Locate the cell with the specified text and output its [x, y] center coordinate. 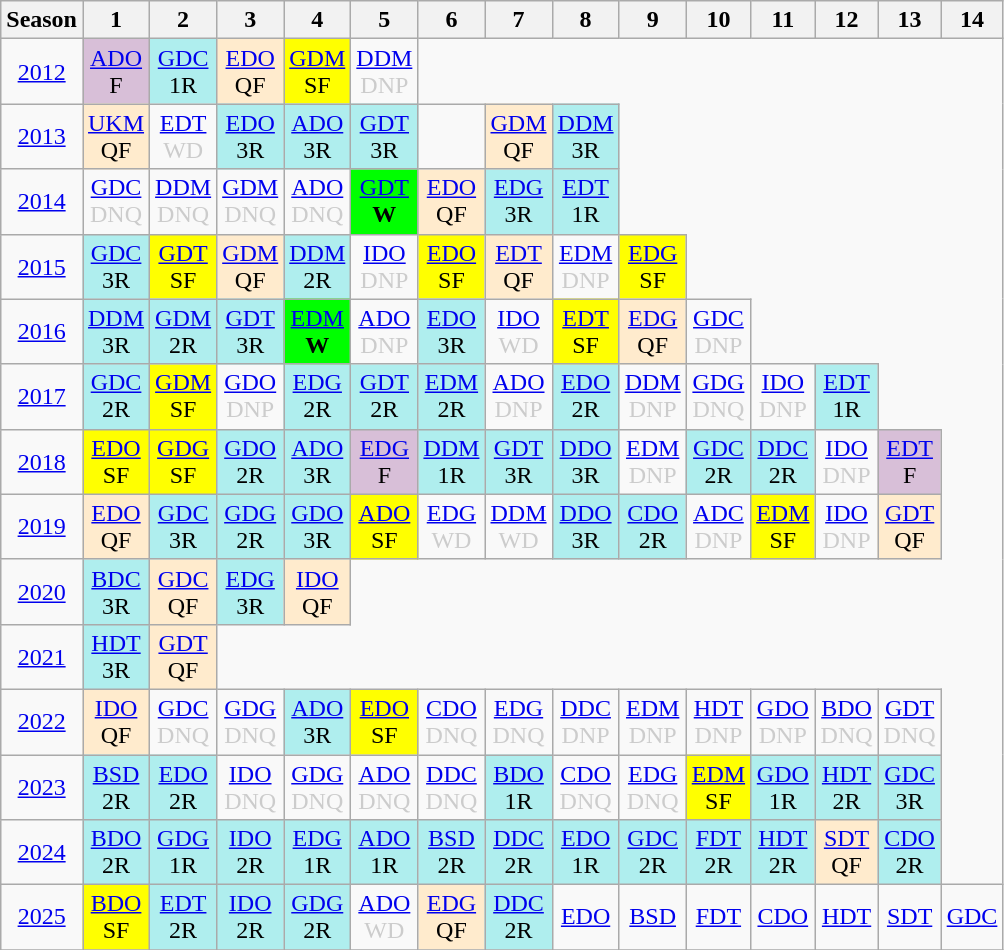
2016 [42, 332]
BDC3R [116, 592]
GDO1R [783, 786]
2 [184, 20]
EDGF [384, 462]
GDTW [384, 202]
EDTF [910, 462]
10 [718, 20]
GDG1R [184, 852]
2018 [42, 462]
BDO1R [518, 786]
GDO3R [318, 526]
SDT [910, 918]
2019 [42, 526]
IDOWD [518, 332]
BDOSF [116, 918]
DDMDNQ [184, 202]
8 [586, 20]
EDTSF [586, 332]
CDO [783, 918]
GDO2R [250, 462]
ADCDNP [718, 526]
ADOWD [384, 918]
DDMWD [518, 526]
2017 [42, 396]
13 [910, 20]
ADO1R [384, 852]
EDO [586, 918]
GDTDNQ [910, 722]
SDTQF [846, 852]
EDG1R [318, 852]
GDMDNQ [250, 202]
EDO1R [586, 852]
2020 [42, 592]
BDODNQ [846, 722]
UKMQF [116, 136]
11 [783, 20]
GDC [972, 918]
5 [384, 20]
GDGSF [184, 462]
ADOSF [384, 526]
GDT2R [384, 396]
EDTQF [518, 266]
14 [972, 20]
BDO2R [116, 852]
1 [116, 20]
GDTSF [184, 266]
EDGWD [452, 526]
IDODNQ [250, 786]
GDCQF [184, 592]
6 [452, 20]
DDM2R [318, 266]
EDT2R [184, 918]
2022 [42, 722]
2013 [42, 136]
DDCDNP [586, 722]
2021 [42, 656]
DDCDNQ [452, 786]
EDG2R [318, 396]
GDC1R [184, 72]
ADOF [116, 72]
EDMW [318, 332]
2024 [42, 852]
3 [250, 20]
2014 [42, 202]
EDTWD [184, 136]
7 [518, 20]
2025 [42, 918]
HDT3R [116, 656]
2015 [42, 266]
GDM2R [184, 332]
FDT2R [718, 852]
GDCDNP [718, 332]
12 [846, 20]
FDT [718, 918]
BSD [652, 918]
DDM1R [452, 462]
4 [318, 20]
EDM2R [452, 396]
HDT [846, 918]
Season [42, 20]
2023 [42, 786]
2012 [42, 72]
EDGSF [652, 266]
9 [652, 20]
HDTDNP [718, 722]
